Output the [x, y] coordinate of the center of the cell containing the given text.  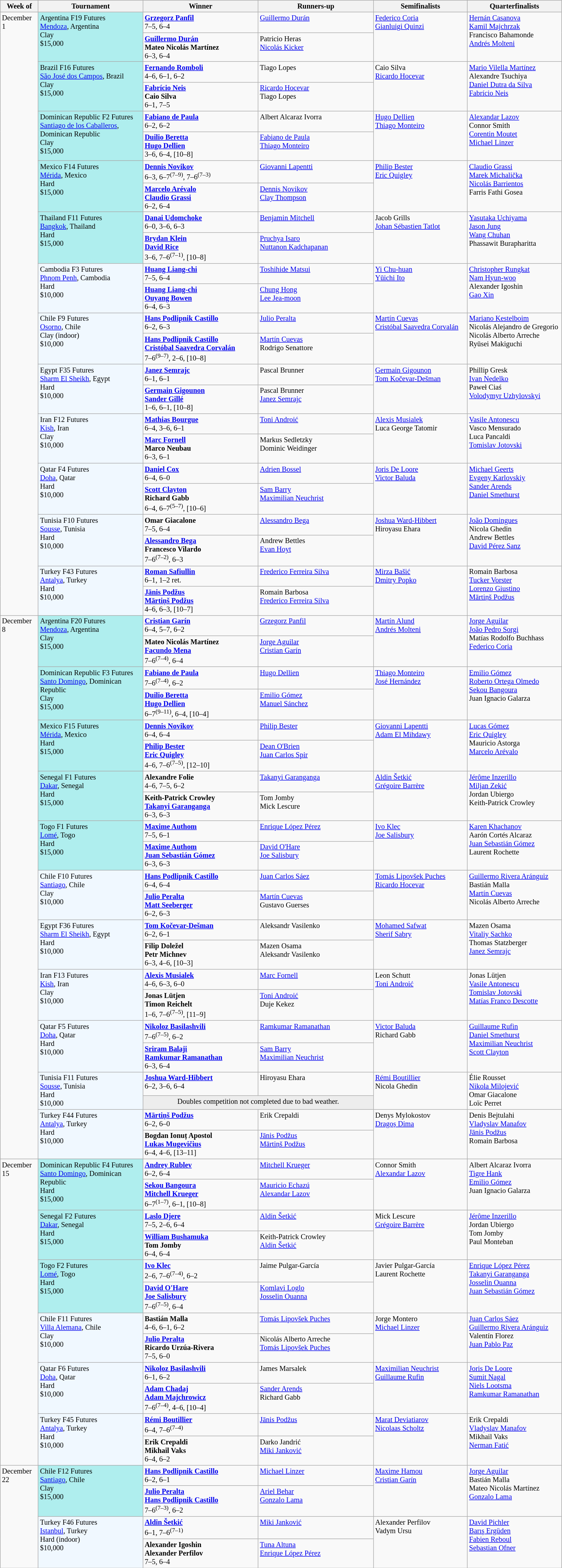
Emilio Gómez Manuel Sánchez [316, 705]
Hans Podlipnik Castillo Cristóbal Saavedra Corvalán7–6(9–7), 2–6, [10–8] [201, 349]
Mazen Osama Aleksandr Vasilenko [316, 955]
Mirza Bašić Dmitry Popko [420, 590]
Julio Peralta [316, 323]
Argentina F19 FuturesMendoza, ArgentinaClay$15,000 [91, 37]
Joris De Loore Victor Baluda [420, 489]
Erik Crepaldi Vladyslav Manafov Mikhail Vaks Nerman Fatić [515, 1440]
Alexander Perfilov Vadym Ursu [420, 1542]
Dennis Novikov Clay Thompson [316, 197]
Rémi Boutillier6–4, 7–6(7–4) [201, 1425]
Chile F12 FuturesSantiago, ChileClay$15,000 [91, 1491]
Toni Androić Duje Kekez [316, 1005]
Joshua Ward-Hibbert Hiroyasu Ehara [420, 540]
Victor Baluda Richard Gabb [420, 1046]
Adam Chadaj Adam Majchrowicz7–6(7–4), 4–6, [10–4] [201, 1399]
Juan Carlos Sáez [316, 880]
Ariel Behar Gonzalo Lama [316, 1501]
Hiroyasu Ehara [316, 1084]
Ricardo Hocevar Tiago Lopes [316, 97]
Danai Udomchoke6–0, 3–6, 6–3 [201, 222]
Egypt F35 FuturesSharm El Sheikh, EgyptHard$10,000 [91, 389]
Dennis Novikov6–3, 6–7(7–9), 7–6(7–3) [201, 172]
Komlavi Loglo Josselin Ouanna [316, 1298]
Romain Barbosa Tucker Vorster Lorenzo Giustino Mārtiņš Podžus [515, 590]
Philip Bester Eric Quigley4–6, 7–6(7–5), [12–10] [201, 756]
Jacob Grills Johan Sébastien Tatlot [420, 238]
Tom Jomby Mick Lescure [316, 806]
Sriram Balaji Ramkumar Ramanathan6–3, 6–4 [201, 1057]
Élie Rousset Nikola Milojević Omar Giacalone Loïc Perret [515, 1091]
Alessandro Bega [316, 525]
Miki Janković [316, 1528]
Phillip Gresk Ivan Nedelko Paweł Ciaś Volodymyr Uzhylovskyi [515, 389]
Federico Coria Gianluigi Quinzi [420, 37]
Tiago Lopes [316, 72]
Mohamed Safwat Sherif Sabry [420, 944]
Duilio Beretta Hugo Dellien3–6, 6–4, [10–8] [201, 146]
Nikoloz Basilashvili6–1, 6–2 [201, 1373]
Takanyi Garanganga [316, 781]
Chung Hong Lee Jea-moon [316, 298]
Martín Cuevas Rodrigo Senattore [316, 349]
Mariano Kestelboim Nicolás Alejandro de Gregorio Nicolás Alberto Arreche Ryūsei Makiguchi [515, 338]
Maxime Hamou Cristian Garín [420, 1491]
Martín Cuevas Gustavo Guerses [316, 905]
Keith-Patrick Crowley Aldin Šetkić [316, 1245]
Iran F13 FuturesKish, IranClay$10,000 [91, 995]
Turkey F43 FuturesAntalya, TurkeyHard$10,000 [91, 590]
Christopher Rungkat Nam Hyun-woo Alexander Igoshin Gao Xin [515, 288]
Maximilian Neuchrist Guillaume Rufin [420, 1388]
Jérôme Inzerillo Miljan Zekić Jordan Ubiergo Keith-Patrick Crowley [515, 796]
Doubles competition not completed due to bad weather. [258, 1102]
Fernando Romboli4–6, 6–1, 6–2 [201, 72]
Cambodia F3 FuturesPhnom Penh, CambodiaHard$10,000 [91, 288]
Senegal F1 FuturesDakar, SenegalHard$15,000 [91, 796]
Mārtiņš Podžus6–2, 6–0 [201, 1119]
Cristian Garín6–4, 5–7, 6–2 [201, 625]
Grzegorz Panfil7–5, 6–4 [201, 22]
Thiago Monteiro José Hernández [420, 693]
Winner [201, 6]
Jānis Podžus [316, 1425]
Julio Peralta Ricardo Urzúa-Rivera7–5, 6–0 [201, 1348]
Aldin Šetkić Grégoire Barrère [420, 796]
Enrique López Pérez [316, 831]
Aldin Šetkić 6–1, 7–6(7–1) [201, 1528]
Juan Carlos Sáez Guillermo Rivera Aránguiz Valentín Florez Juan Pablo Paz [515, 1338]
Dominican Republic F3 FuturesSanto Domingo, Dominican RepublicClay$15,000 [91, 693]
Frederico Ferreira Silva [316, 576]
Rémi Boutillier Nicola Ghedin [420, 1091]
Ivo Klec2–6, 7–6(7–4), 6–2 [201, 1271]
Sander Arends Richard Gabb [316, 1399]
Tomás Lipovšek Puches [316, 1323]
Alexander Igoshin Alexander Perfilov7–5, 6–4 [201, 1553]
Egypt F36 FuturesSharm El Sheikh, EgyptHard$10,000 [91, 944]
Mathias Bourgue6–4, 3–6, 6–1 [201, 424]
Maxime Authom Juan Sebastián Gómez6–3, 6–3 [201, 856]
Joris De Loore Sumit Nagal Niels Lootsma Ramkumar Ramanathan [515, 1388]
Pascal Brunner [316, 374]
Caio Silva Ricardo Hocevar [420, 86]
Jonas Lütjen Timon Reichelt1–6, 7–6(7–5), [11–9] [201, 1005]
Hugo Dellien [316, 678]
Alexandre Folie4–6, 7–5, 6–2 [201, 781]
Fabrício Neis Caio Silva6–1, 7–5 [201, 97]
Argentina F20 FuturesMendoza, ArgentinaClay$15,000 [91, 641]
David O'Hare Joe Salisbury [316, 856]
Germain Gigounon Tom Kočevar-Dešman [420, 389]
Thailand F11 FuturesBangkok, ThailandHard$15,000 [91, 238]
Dean O'Brien Juan Carlos Spir [316, 756]
Dennis Novikov6–4, 6–4 [201, 730]
Andrey Rublev6–2, 6–4 [201, 1169]
Nikoloz Basilashvili7–6(7–5), 6–2 [201, 1031]
Brydan Klein David Rice3–6, 7–6(7–1), [10–8] [201, 248]
Martín Alund Andrés Molteni [420, 641]
Ramkumar Ramanathan [316, 1031]
Denys Mylokostov Dragoș Dima [420, 1134]
Toni Androić [316, 424]
Benjamin Mitchell [316, 222]
Fabiano de Paula6–2, 6–2 [201, 121]
Marc Fornell Marco Neubau6–3, 6–1 [201, 449]
Week of [19, 6]
Turkey F46 FuturesIstanbul, TurkeyHard (indoor)$10,000 [91, 1542]
Jorge Aguilar Bastián Malla Mateo Nicolás Martínez Gonzalo Lama [515, 1491]
Fabiano de Paula7–6(7–4), 6–2 [201, 678]
Jaime Pulgar-García [316, 1271]
Guillermo Durán [316, 22]
Julio Peralta Hans Podlipnik Castillo7–6(7–3), 6–2 [201, 1501]
Ivo Klec Joe Salisbury [420, 845]
Claudio Grassi Marek Michalička Nicolás Barrientos Farris Fathi Gosea [515, 186]
Jānis Podžus Mārtiņš Podžus [316, 1144]
Duilio Beretta Hugo Dellien6–7(9–11), 6–4, [10–4] [201, 705]
Tunisia F11 FuturesSousse, TunisiaHard$10,000 [91, 1091]
Brazil F16 FuturesSão José dos Campos, BrazilClay$15,000 [91, 86]
Philip Bester Eric Quigley [420, 186]
Leon Schutt Toni Androić [420, 995]
Yasutaka Uchiyama Jason Jung Wang Chuhan Phassawit Burapharitta [515, 238]
Albert Alcaraz Ivorra Tigre Hank Emilio Gómez Juan Ignacio Galarza [515, 1185]
Mexico F15 FuturesMérida, MexicoHard$15,000 [91, 746]
Maxime Authom7–5, 6–1 [201, 831]
Hugo Dellien Thiago Monteiro [420, 136]
Jorge Aguilar Cristian Garín [316, 651]
Alexis Musialek Luca George Tatomir [420, 438]
Connor Smith Alexandar Lazov [420, 1185]
Fabiano de Paula Thiago Monteiro [316, 146]
Sekou Bangoura Mitchell Krueger6–7(1–7), 6–1, [10–8] [201, 1195]
Erik Crepaldi [316, 1119]
Guillermo Rivera Aránguiz Bastián Malla Martín Cuevas Nicolás Alberto Arreche [515, 895]
Omar Giacalone7–5, 6–4 [201, 525]
Janez Semrajc6–1, 6–1 [201, 374]
David Pichler Barış Ergüden Fabien Reboul Sebastian Ofner [515, 1542]
Vasile Antonescu Vasco Mensurado Luca Pancaldi Tomislav Jotovski [515, 438]
Jorge Montero Michael Linzer [420, 1338]
Andrew Bettles Evan Hoyt [316, 550]
Albert Alcaraz Ivorra [316, 121]
Mexico F14 FuturesMérida, MexicoHard$15,000 [91, 186]
Nicolás Alberto Arreche Tomás Lipovšek Puches [316, 1348]
Alessandro Bega Francesco Vilardo7–6(7–2), 6–3 [201, 550]
Togo F2 FuturesLomé, TogoHard$15,000 [91, 1286]
Jérôme Inzerillo Jordan Ubiergo Tom Jomby Paul Monteban [515, 1235]
Karen Khachanov Aarón Cortés Alcaraz Juan Sebastián Gómez Laurent Rochette [515, 845]
Marcelo Arévalo Claudio Grassi6–2, 6–4 [201, 197]
Jonas Lütjen Vasile Antonescu Tomislav Jotovski Matías Franco Descotte [515, 995]
Mario Vilella Martínez Alexandre Tsuchiya Daniel Dutra da Silva Fabrício Neis [515, 86]
Toshihide Matsui [316, 273]
Emilio Gómez Roberto Ortega Olmedo Sekou Bangoura Juan Ignacio Galarza [515, 693]
Qatar F4 FuturesDoha, QatarHard$10,000 [91, 489]
Dominican Republic F4 FuturesSanto Domingo, Dominican RepublicHard$15,000 [91, 1185]
Javier Pulgar-García Laurent Rochette [420, 1286]
Mitchell Krueger [316, 1169]
Pascal Brunner Janez Semrajc [316, 399]
Hans Podlipnik Castillo6–2, 6–1 [201, 1475]
Martín Cuevas Cristóbal Saavedra Corvalán [420, 338]
Qatar F6 FuturesDoha, QatarHard$10,000 [91, 1388]
December 22 [19, 1517]
Mick Lescure Grégoire Barrère [420, 1235]
Aleksandr Vasilenko [316, 930]
Giovanni Lapentti Adam El Mihdawy [420, 746]
James Marsalek [316, 1373]
Bastián Malla4–6, 6–1, 6–2 [201, 1323]
Qatar F5 FuturesDoha, QatarHard$10,000 [91, 1046]
Dominican Republic F2 FuturesSantiago de los Caballeros, Dominican RepublicClay$15,000 [91, 136]
Chile F10 FuturesSantiago, ChileClay$10,000 [91, 895]
Mauricio Echazú Alexandar Lazov [316, 1195]
Runners-up [316, 6]
Turkey F44 FuturesAntalya, TurkeyHard$10,000 [91, 1134]
Hans Podlipnik Castillo6–2, 6–3 [201, 323]
Adrien Bossel [316, 473]
Philip Bester [316, 730]
Julio Peralta Matt Seeberger6–2, 6–3 [201, 905]
David O'Hare Joe Salisbury7–6(7–5), 6–4 [201, 1298]
Germain Gigounon Sander Gillé1–6, 6–1, [10–8] [201, 399]
Chile F11 FuturesVilla Alemana, ChileClay$10,000 [91, 1338]
Huang Liang-chi7–5, 6–4 [201, 273]
Chile F9 FuturesOsorno, ChileClay (indoor)$10,000 [91, 338]
Darko Jandrić Miki Janković [316, 1451]
Filip Doležel Petr Michnev6–3, 4–6, [10–3] [201, 955]
Tomás Lipovšek Puches Ricardo Hocevar [420, 895]
Michael Geerts Evgeny Karlovskiy Sander Arends Daniel Smethurst [515, 489]
Patricio Heras Nicolás Kicker [316, 47]
Mateo Nicolás Martínez Facundo Mena7–6(7–4), 6–4 [201, 651]
Mazen Osama Vitaliy Sachko Thomas Statzberger Janez Semrajc [515, 944]
Iran F12 FuturesKish, IranClay$10,000 [91, 438]
Keith-Patrick Crowley Takanyi Garanganga6–3, 6–3 [201, 806]
December 15 [19, 1312]
Michael Linzer [316, 1475]
Lucas Gómez Eric Quigley Mauricio Astorga Marcelo Arévalo [515, 746]
Laslo Djere7–5, 2–6, 6–4 [201, 1220]
Tunisia F10 FuturesSousse, TunisiaHard$10,000 [91, 540]
Markus Sedletzky Dominic Weidinger [316, 449]
Marc Fornell [316, 980]
Pruchya Isaro Nuttanon Kadchapanan [316, 248]
Togo F1 FuturesLomé, TogoHard$15,000 [91, 845]
Huang Liang-chi Ouyang Bowen6–4, 6–3 [201, 298]
Hans Podlipnik Castillo6–4, 6–4 [201, 880]
Jānis Podžus Mārtiņš Podžus4–6, 6–3, [10–7] [201, 601]
Senegal F2 FuturesDakar, SenegalHard$15,000 [91, 1235]
December 1 [19, 314]
William Bushamuka Tom Jomby6–4, 6–4 [201, 1245]
Daniel Cox6–4, 6–0 [201, 473]
Tuna Altuna Enrique López Pérez [316, 1553]
Turkey F45 FuturesAntalya, TurkeyHard$10,000 [91, 1440]
Guillermo Durán Mateo Nicolás Martínez 6–3, 6–4 [201, 47]
Aldin Šetkić [316, 1220]
Alexis Musialek4–6, 6–3, 6–0 [201, 980]
Marat Deviatiarov Nicolaas Scholtz [420, 1440]
Tom Kočevar-Dešman6–2, 6–1 [201, 930]
Alexandar Lazov Connor Smith Corentin Moutet Michael Linzer [515, 136]
Erik Crepaldi Mikhail Vaks6–4, 6–2 [201, 1451]
Hernán Casanova Kamil Majchrzak Francisco Bahamonde Andrés Molteni [515, 37]
Romain Barbosa Frederico Ferreira Silva [316, 601]
Tournament [91, 6]
Semifinalists [420, 6]
Roman Safiullin6–1, 1–2 ret. [201, 576]
Scott Clayton Richard Gabb6–4, 6–7(5–7), [10–6] [201, 499]
Guillaume Rufin Daniel Smethurst Maximilian Neuchrist Scott Clayton [515, 1046]
Joshua Ward-Hibbert6–2, 3–6, 6–4 [201, 1084]
Grzegorz Panfil [316, 625]
João Domingues Nicola Ghedin Andrew Bettles David Pérez Sanz [515, 540]
December 8 [19, 887]
Denis Bejtulahi Vladyslav Manafov Jānis Podžus Romain Barbosa [515, 1134]
Giovanni Lapentti [316, 172]
Enrique López Pérez Takanyi Garanganga Josselin Ouanna Juan Sebastián Gómez [515, 1286]
Quarterfinalists [515, 6]
Bogdan Ionuț Apostol Lukas Mugevičius6–4, 4–6, [13–11] [201, 1144]
Yi Chu-huan Yūichi Ito [420, 288]
Jorge Aguilar João Pedro Sorgi Matías Rodolfo Buchhass Federico Coria [515, 641]
